Determine the (X, Y) coordinate at the center of the cell enclosing the given text.  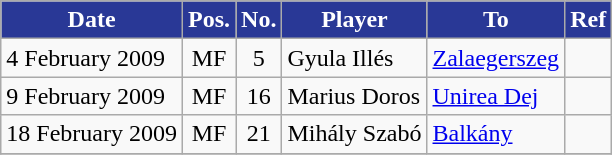
Zalaegerszeg (496, 58)
No. (259, 20)
Pos. (208, 20)
Mihály Szabó (354, 134)
9 February 2009 (92, 96)
5 (259, 58)
21 (259, 134)
16 (259, 96)
Gyula Illés (354, 58)
Balkány (496, 134)
18 February 2009 (92, 134)
Player (354, 20)
To (496, 20)
Unirea Dej (496, 96)
Ref (588, 20)
4 February 2009 (92, 58)
Date (92, 20)
Marius Doros (354, 96)
